For the text-containing cell, return its midpoint in [x, y] coordinate format. 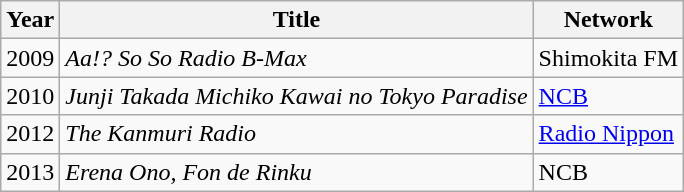
2010 [30, 96]
Title [296, 20]
Erena Ono, Fon de Rinku [296, 172]
Year [30, 20]
2009 [30, 58]
Aa!? So So Radio B-Max [296, 58]
The Kanmuri Radio [296, 134]
Radio Nippon [608, 134]
Network [608, 20]
Shimokita FM [608, 58]
2013 [30, 172]
Junji Takada Michiko Kawai no Tokyo Paradise [296, 96]
2012 [30, 134]
